For the text-containing cell, return its midpoint in (X, Y) coordinate format. 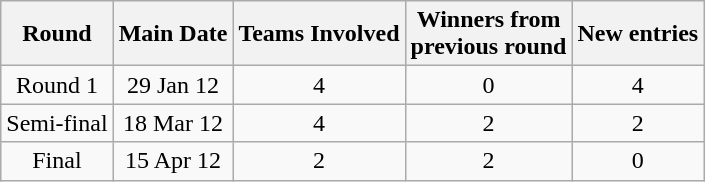
Final (57, 161)
29 Jan 12 (173, 85)
Teams Involved (319, 34)
Winners from previous round (488, 34)
Main Date (173, 34)
15 Apr 12 (173, 161)
Round (57, 34)
New entries (638, 34)
Semi-final (57, 123)
18 Mar 12 (173, 123)
Round 1 (57, 85)
